Search for the cell housing the specified text and yield its (X, Y) center coordinate. 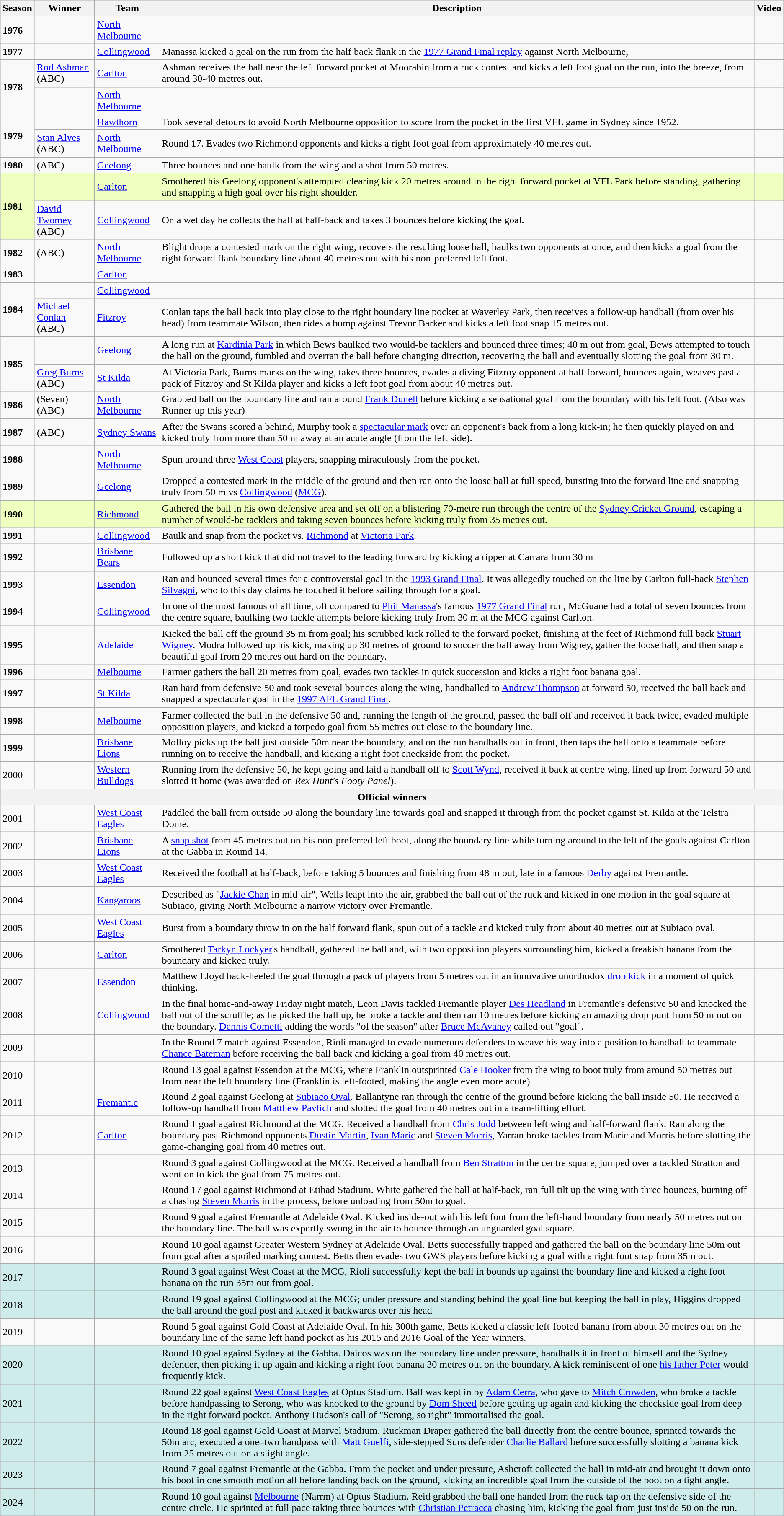
Adelaide (127, 644)
Took several detours to avoid North Melbourne opposition to score from the pocket in the first VFL game in Sydney since 1952. (457, 122)
2006 (18, 955)
2008 (18, 1015)
1992 (18, 557)
Richmond (127, 514)
Manassa kicked a goal on the run from the half back flank in the 1977 Grand Final replay against North Melbourne, (457, 52)
Round 17. Evades two Richmond opponents and kicks a right foot goal from approximately 40 metres out. (457, 143)
Video (769, 8)
Michael Conlan (ABC) (64, 318)
2024 (18, 1502)
2019 (18, 1332)
Kangaroos (127, 900)
Western Bulldogs (127, 775)
1985 (18, 364)
1998 (18, 721)
Matthew Lloyd back-heeled the goal through a pack of players from 5 metres out in an innovative unorthodox drop kick in a moment of quick thinking. (457, 982)
2010 (18, 1075)
2005 (18, 928)
2023 (18, 1475)
1984 (18, 310)
2009 (18, 1048)
2018 (18, 1305)
2013 (18, 1168)
1997 (18, 693)
Winner (64, 8)
1976 (18, 30)
On a wet day he collects the ball at half-back and takes 3 bounces before kicking the goal. (457, 220)
Hawthorn (127, 122)
Greg Burns (ABC) (64, 378)
Description (457, 8)
1994 (18, 612)
(Seven) (ABC) (64, 405)
2021 (18, 1403)
1993 (18, 584)
1991 (18, 536)
Paddled the ball from outside 50 along the boundary line towards goal and snapped it through from the pocket against St. Kilda at the Telstra Dome. (457, 819)
1979 (18, 136)
Spun around three West Coast players, snapping miraculously from the pocket. (457, 459)
2000 (18, 775)
1988 (18, 459)
Season (18, 8)
Rod Ashman (ABC) (64, 73)
Stan Alves (ABC) (64, 143)
Burst from a boundary throw in on the half forward flank, spun out of a tackle and kicked truly from about 40 metres out at Subiaco oval. (457, 928)
Baulk and snap from the pocket vs. Richmond at Victoria Park. (457, 536)
Official winners (392, 797)
1978 (18, 87)
2003 (18, 873)
2016 (18, 1250)
1999 (18, 748)
2015 (18, 1223)
Received the football at half-back, before taking 5 bounces and finishing from 48 m out, late in a famous Derby against Fremantle. (457, 873)
1986 (18, 405)
1987 (18, 432)
2022 (18, 1442)
2012 (18, 1135)
1977 (18, 52)
Followed up a short kick that did not travel to the leading forward by kicking a ripper at Carrara from 30 m (457, 557)
2017 (18, 1277)
1995 (18, 644)
Brisbane Bears (127, 557)
2002 (18, 846)
Three bounces and one baulk from the wing and a shot from 50 metres. (457, 165)
Team (127, 8)
2020 (18, 1365)
2014 (18, 1196)
1980 (18, 165)
1990 (18, 514)
1981 (18, 206)
2001 (18, 819)
Farmer gathers the ball 20 metres from goal, evades two tackles in quick succession and kicks a right foot banana goal. (457, 672)
1983 (18, 274)
2011 (18, 1102)
2007 (18, 982)
1996 (18, 672)
Fremantle (127, 1102)
1982 (18, 252)
1989 (18, 487)
Fitzroy (127, 318)
Sydney Swans (127, 432)
David Twomey (ABC) (64, 220)
2004 (18, 900)
